Determine the (x, y) coordinate at the center of the cell enclosing the given text.  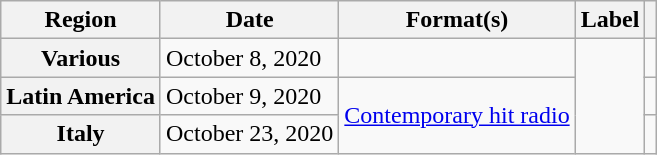
Date (249, 20)
Contemporary hit radio (457, 115)
Region (81, 20)
October 8, 2020 (249, 58)
Latin America (81, 96)
October 9, 2020 (249, 96)
Label (610, 20)
Italy (81, 134)
Format(s) (457, 20)
Various (81, 58)
October 23, 2020 (249, 134)
